From the cell containing the given text, extract its center point as (X, Y) coordinate. 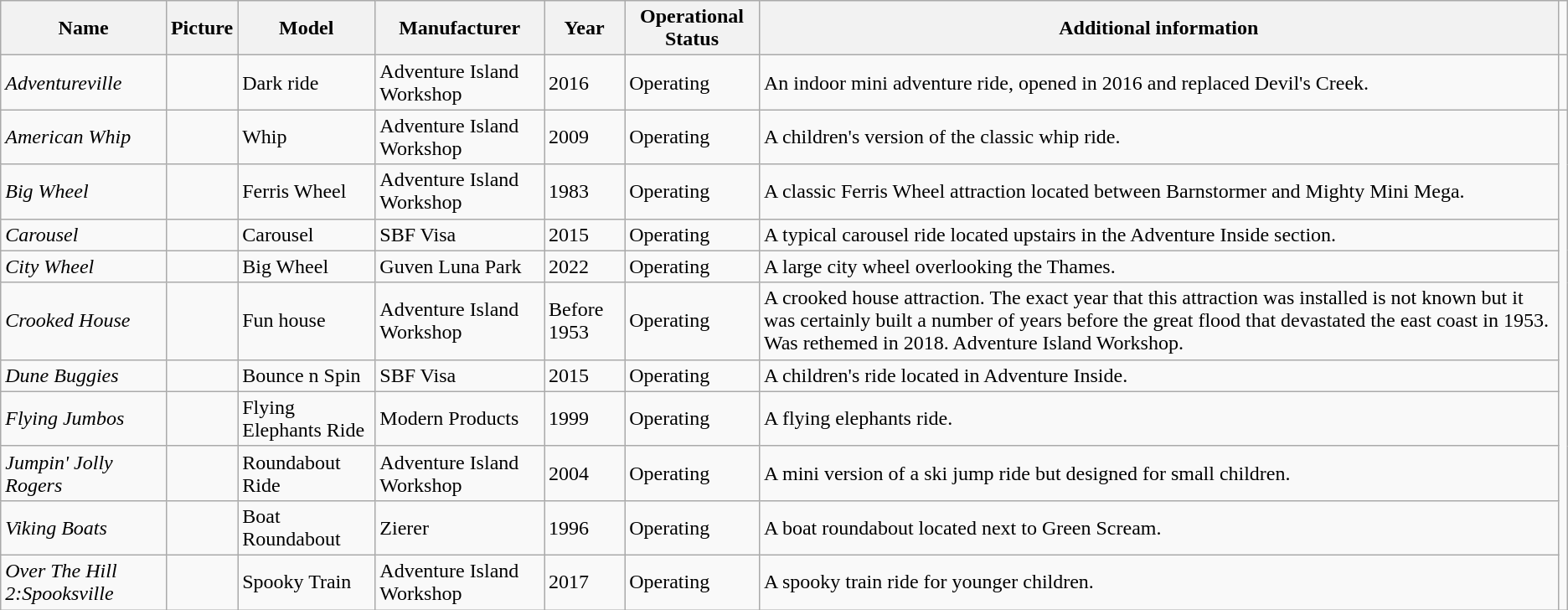
2009 (585, 137)
2022 (585, 266)
Modern Products (460, 419)
Ferris Wheel (307, 191)
Jumpin' Jolly Rogers (84, 473)
2017 (585, 582)
A classic Ferris Wheel attraction located between Barnstormer and Mighty Mini Mega. (1158, 191)
American Whip (84, 137)
Before 1953 (585, 321)
Year (585, 28)
Zierer (460, 528)
City Wheel (84, 266)
A children's ride located in Adventure Inside. (1158, 375)
Dune Buggies (84, 375)
Manufacturer (460, 28)
A boat roundabout located next to Green Scream. (1158, 528)
Whip (307, 137)
A children's version of the classic whip ride. (1158, 137)
Name (84, 28)
Bounce n Spin (307, 375)
1996 (585, 528)
A flying elephants ride. (1158, 419)
Flying Elephants Ride (307, 419)
A large city wheel overlooking the Thames. (1158, 266)
Crooked House (84, 321)
A mini version of a ski jump ride but designed for small children. (1158, 473)
Dark ride (307, 82)
Guven Luna Park (460, 266)
Roundabout Ride (307, 473)
Boat Roundabout (307, 528)
2004 (585, 473)
Adventureville (84, 82)
Additional information (1158, 28)
A spooky train ride for younger children. (1158, 582)
An indoor mini adventure ride, opened in 2016 and replaced Devil's Creek. (1158, 82)
Viking Boats (84, 528)
Operational Status (692, 28)
A typical carousel ride located upstairs in the Adventure Inside section. (1158, 235)
Over The Hill 2:Spooksville (84, 582)
Picture (201, 28)
1999 (585, 419)
Spooky Train (307, 582)
Flying Jumbos (84, 419)
Model (307, 28)
Fun house (307, 321)
1983 (585, 191)
2016 (585, 82)
